Search for the cell housing the specified text and yield its (X, Y) center coordinate. 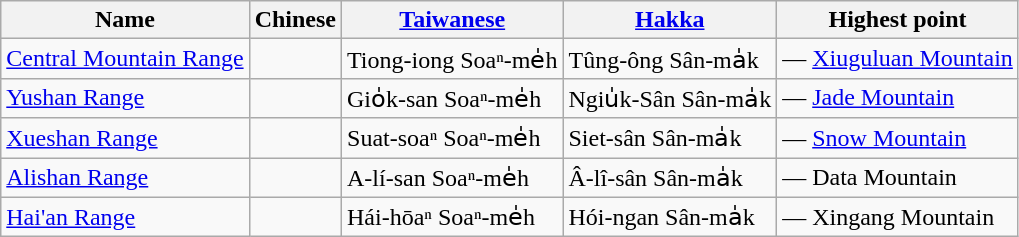
— Data Mountain (898, 178)
Suat-soaⁿ Soaⁿ-me̍h (452, 138)
Tûng-ông Sân-ma̍k (670, 59)
— Xiuguluan Mountain (898, 59)
— Xingang Mountain (898, 217)
Hái-hōaⁿ Soaⁿ-me̍h (452, 217)
Name (125, 20)
Tiong-iong Soaⁿ-me̍h (452, 59)
Xueshan Range (125, 138)
Hói-ngan Sân-ma̍k (670, 217)
Chinese (295, 20)
Ngiu̍k-Sân Sân-ma̍k (670, 98)
Alishan Range (125, 178)
Hai'an Range (125, 217)
Highest point (898, 20)
Taiwanese (452, 20)
— Snow Mountain (898, 138)
A-lí-san Soaⁿ-me̍h (452, 178)
Central Mountain Range (125, 59)
Hakka (670, 20)
Siet-sân Sân-ma̍k (670, 138)
Â-lî-sân Sân-ma̍k (670, 178)
Yushan Range (125, 98)
— Jade Mountain (898, 98)
Gio̍k-san Soaⁿ-me̍h (452, 98)
